Return [X, Y] of the center of cell containing provided text 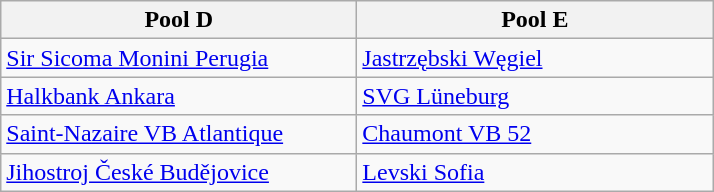
Chaumont VB 52 [535, 134]
Saint-Nazaire VB Atlantique [179, 134]
Jihostroj České Budějovice [179, 172]
Levski Sofia [535, 172]
Pool E [535, 20]
SVG Lüneburg [535, 96]
Sir Sicoma Monini Perugia [179, 58]
Jastrzębski Węgiel [535, 58]
Pool D [179, 20]
Halkbank Ankara [179, 96]
